Return the (x, y) coordinate for the center point of the cell that contains the specified text.  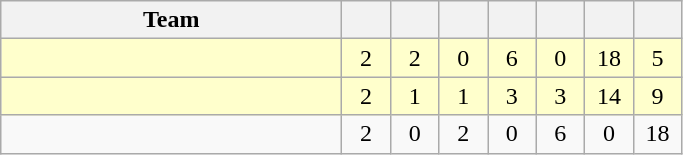
14 (610, 96)
9 (658, 96)
Team (172, 20)
5 (658, 58)
